For the text-containing cell, return its midpoint in (x, y) coordinate format. 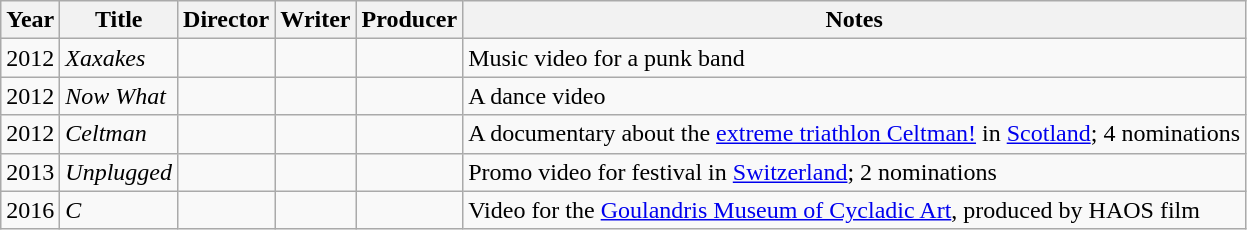
A documentary about the extreme triathlon Celtman! in Scotland; 4 nominations (854, 134)
Music video for a punk band (854, 58)
Xaxakes (119, 58)
Year (30, 20)
Title (119, 20)
Notes (854, 20)
C (119, 210)
2016 (30, 210)
Writer (316, 20)
Now What (119, 96)
Director (226, 20)
Producer (410, 20)
Unplugged (119, 172)
Promo video for festival in Switzerland; 2 nominations (854, 172)
Video for the Goulandris Museum of Cycladic Art, produced by HAOS film (854, 210)
Celtman (119, 134)
A dance video (854, 96)
2013 (30, 172)
